Provide the (X, Y) coordinate of the cell's center where the given text is located.  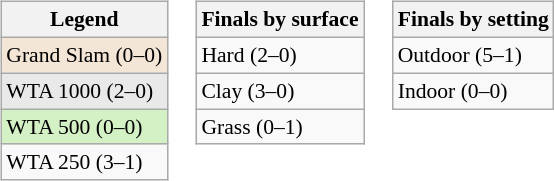
WTA 500 (0–0) (84, 127)
Hard (2–0) (280, 55)
Finals by setting (474, 20)
Indoor (0–0) (474, 91)
Grass (0–1) (280, 127)
Grand Slam (0–0) (84, 55)
Finals by surface (280, 20)
Outdoor (5–1) (474, 55)
Clay (3–0) (280, 91)
WTA 1000 (2–0) (84, 91)
WTA 250 (3–1) (84, 162)
Legend (84, 20)
